Detect which cell encompasses the target text, then output its (X, Y) center coordinate. 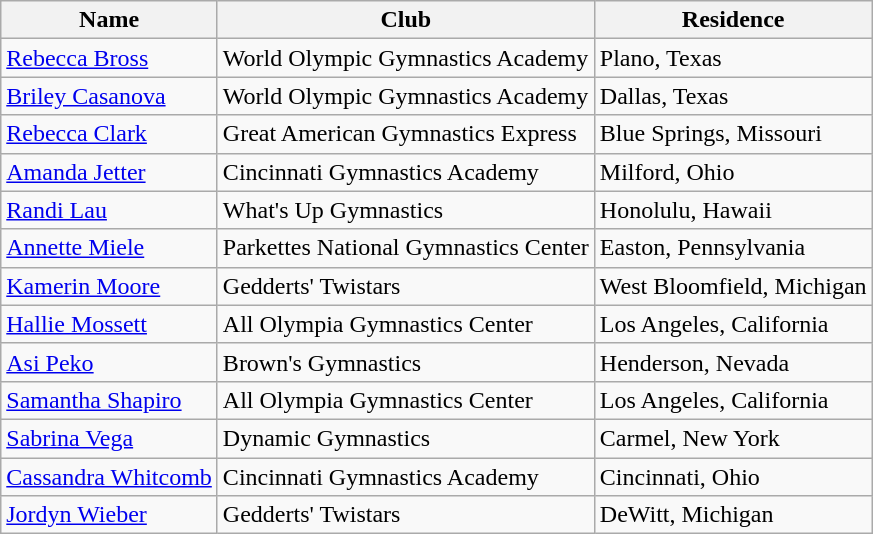
Jordyn Wieber (110, 515)
Great American Gymnastics Express (406, 134)
Brown's Gymnastics (406, 362)
Parkettes National Gymnastics Center (406, 248)
Sabrina Vega (110, 438)
Carmel, New York (733, 438)
Kamerin Moore (110, 286)
Milford, Ohio (733, 172)
Name (110, 20)
Briley Casanova (110, 96)
Cassandra Whitcomb (110, 477)
Easton, Pennsylvania (733, 248)
Hallie Mossett (110, 324)
Samantha Shapiro (110, 400)
Rebecca Clark (110, 134)
DeWitt, Michigan (733, 515)
Asi Peko (110, 362)
Annette Miele (110, 248)
West Bloomfield, Michigan (733, 286)
Dynamic Gymnastics (406, 438)
Blue Springs, Missouri (733, 134)
Honolulu, Hawaii (733, 210)
Club (406, 20)
Cincinnati, Ohio (733, 477)
Amanda Jetter (110, 172)
Henderson, Nevada (733, 362)
Randi Lau (110, 210)
Dallas, Texas (733, 96)
What's Up Gymnastics (406, 210)
Rebecca Bross (110, 58)
Plano, Texas (733, 58)
Residence (733, 20)
